Pinpoint the cell where the given text exists, returning its (X, Y) midpoint coordinate. 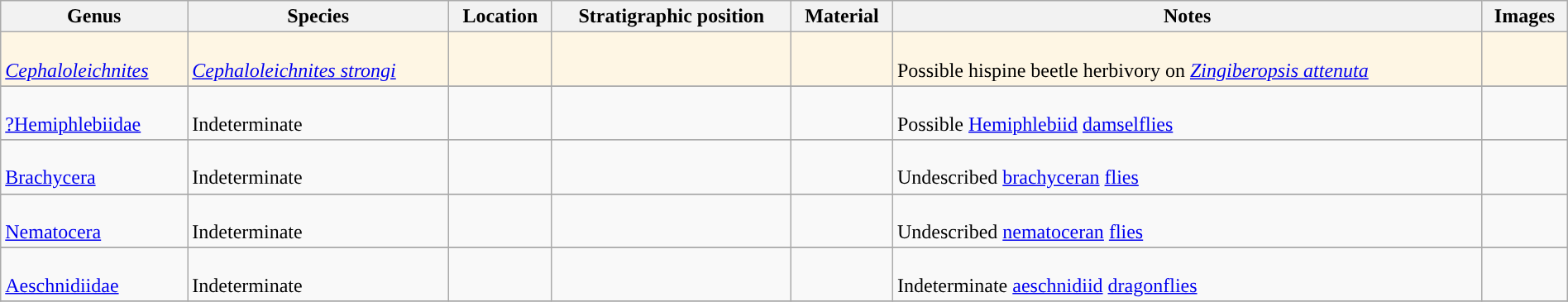
Possible hispine beetle herbivory on Zingiberopsis attenuta (1187, 60)
Cephaloleichnites strongi (318, 60)
Aeschnidiidae (94, 275)
Genus (94, 17)
Material (842, 17)
Species (318, 17)
Indeterminate aeschnidiid dragonflies (1187, 275)
Cephaloleichnites (94, 60)
Notes (1187, 17)
Nematocera (94, 220)
?Hemiphlebiidae (94, 113)
Images (1525, 17)
Undescribed nematoceran flies (1187, 220)
Possible Hemiphlebiid damselflies (1187, 113)
Undescribed brachyceran flies (1187, 167)
Stratigraphic position (672, 17)
Brachycera (94, 167)
Location (501, 17)
